Locate the cell with the specified text and output its (x, y) center coordinate. 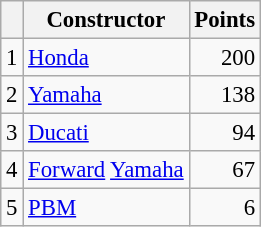
Yamaha (106, 95)
Ducati (106, 133)
Forward Yamaha (106, 170)
200 (224, 58)
5 (12, 208)
6 (224, 208)
Points (224, 20)
3 (12, 133)
67 (224, 170)
PBM (106, 208)
138 (224, 95)
Constructor (106, 20)
2 (12, 95)
94 (224, 133)
1 (12, 58)
4 (12, 170)
Honda (106, 58)
